Determine the (x, y) coordinate at the center of the cell enclosing the given text.  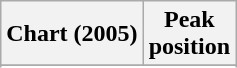
Peak position (189, 34)
Chart (2005) (72, 34)
